Capture the cell that displays the provided text and extract its (x, y) central coordinate. 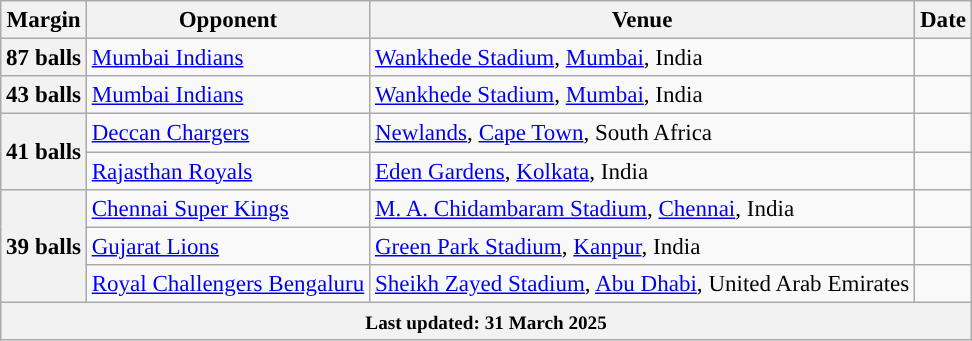
Chennai Super Kings (228, 209)
Venue (642, 20)
Eden Gardens, Kolkata, India (642, 171)
Royal Challengers Bengaluru (228, 284)
Last updated: 31 March 2025 (486, 322)
Margin (44, 20)
Newlands, Cape Town, South Africa (642, 133)
87 balls (44, 58)
Rajasthan Royals (228, 171)
M. A. Chidambaram Stadium, Chennai, India (642, 209)
Deccan Chargers (228, 133)
41 balls (44, 152)
39 balls (44, 246)
Green Park Stadium, Kanpur, India (642, 246)
Opponent (228, 20)
43 balls (44, 95)
Sheikh Zayed Stadium, Abu Dhabi, United Arab Emirates (642, 284)
Date (944, 20)
Gujarat Lions (228, 246)
